Return the [x, y] coordinate for the center point of the cell that contains the specified text.  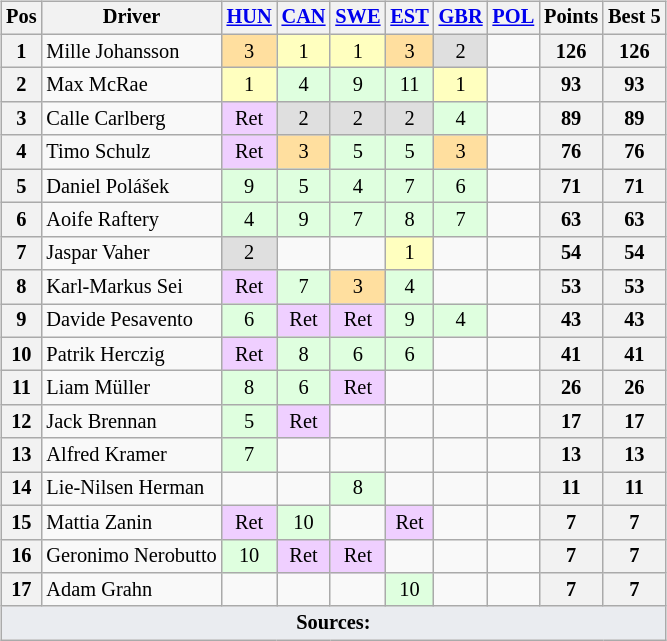
EST [409, 18]
Davide Pesavento [131, 321]
Timo Schulz [131, 152]
CAN [304, 18]
Karl-Markus Sei [131, 287]
Aoife Raftery [131, 220]
GBR [461, 18]
Calle Carlberg [131, 119]
HUN [250, 18]
Adam Grahn [131, 590]
Best 5 [634, 18]
Mille Johansson [131, 51]
Pos [21, 18]
Points [571, 18]
Patrik Herczig [131, 354]
Mattia Zanin [131, 522]
Daniel Polášek [131, 186]
14 [21, 489]
Jack Brennan [131, 422]
Geronimo Nerobutto [131, 556]
Max McRae [131, 85]
Liam Müller [131, 388]
SWE [358, 18]
POL [514, 18]
15 [21, 522]
12 [21, 422]
Alfred Kramer [131, 455]
16 [21, 556]
Jaspar Vaher [131, 253]
Lie-Nilsen Herman [131, 489]
Driver [131, 18]
Sources: [333, 623]
